For the text-containing cell, return its midpoint in (x, y) coordinate format. 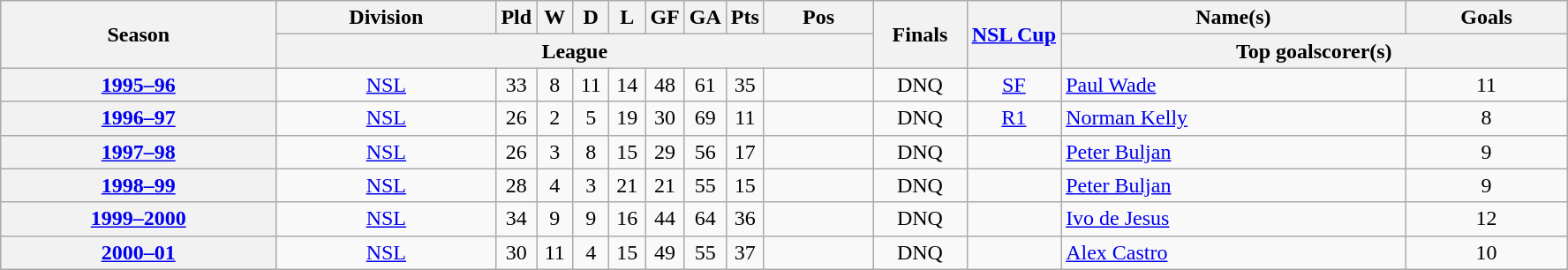
19 (627, 118)
GF (665, 18)
SF (1014, 85)
Norman Kelly (1234, 118)
R1 (1014, 118)
29 (665, 152)
NSL Cup (1014, 34)
10 (1487, 252)
Season (139, 34)
35 (745, 85)
2000–01 (139, 252)
56 (705, 152)
Alex Castro (1234, 252)
Ivo de Jesus (1234, 219)
12 (1487, 219)
34 (516, 219)
64 (705, 219)
36 (745, 219)
Name(s) (1234, 18)
17 (745, 152)
Pld (516, 18)
W (554, 18)
Goals (1487, 18)
33 (516, 85)
1995–96 (139, 85)
61 (705, 85)
Paul Wade (1234, 85)
2 (554, 118)
1999–2000 (139, 219)
48 (665, 85)
1997–98 (139, 152)
Top goalscorer(s) (1314, 51)
69 (705, 118)
44 (665, 219)
Pts (745, 18)
Pos (818, 18)
Finals (920, 34)
League (575, 51)
37 (745, 252)
5 (592, 118)
Division (387, 18)
28 (516, 185)
1998–99 (139, 185)
14 (627, 85)
GA (705, 18)
L (627, 18)
D (592, 18)
1996–97 (139, 118)
16 (627, 219)
49 (665, 252)
